Return (x, y) of the center of cell containing provided text 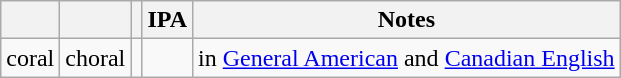
IPA (168, 20)
in General American and Canadian English (407, 58)
coral (30, 58)
choral (96, 58)
Notes (407, 20)
